From the cell containing the given text, extract its center point as (x, y) coordinate. 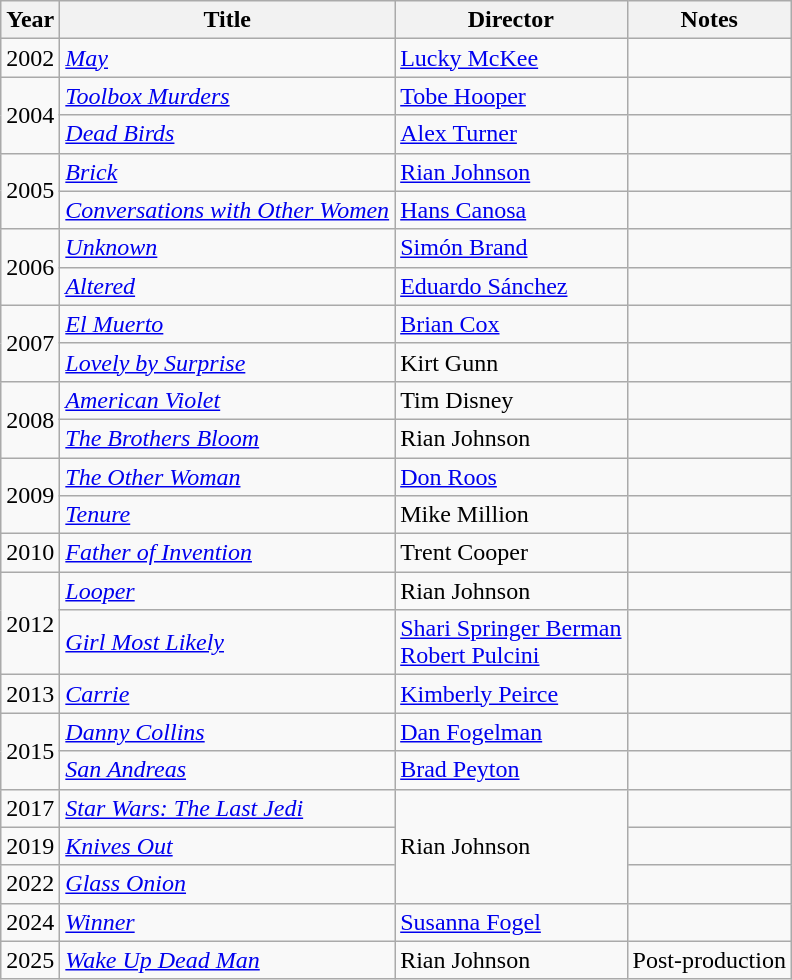
Tim Disney (511, 400)
Dead Birds (228, 134)
Tobe Hooper (511, 96)
2002 (30, 58)
Dan Fogelman (511, 732)
San Andreas (228, 770)
2013 (30, 694)
Danny Collins (228, 732)
2025 (30, 960)
Brian Cox (511, 324)
Director (511, 20)
2009 (30, 496)
Knives Out (228, 846)
Eduardo Sánchez (511, 286)
2022 (30, 884)
2024 (30, 922)
2019 (30, 846)
2006 (30, 267)
Toolbox Murders (228, 96)
2007 (30, 343)
2017 (30, 808)
Star Wars: The Last Jedi (228, 808)
May (228, 58)
Winner (228, 922)
2010 (30, 553)
2004 (30, 115)
Mike Million (511, 515)
El Muerto (228, 324)
Tenure (228, 515)
2005 (30, 191)
Brad Peyton (511, 770)
Conversations with Other Women (228, 210)
2008 (30, 419)
2012 (30, 624)
Lucky McKee (511, 58)
Glass Onion (228, 884)
Hans Canosa (511, 210)
Shari Springer BermanRobert Pulcini (511, 642)
Wake Up Dead Man (228, 960)
Carrie (228, 694)
Unknown (228, 248)
Altered (228, 286)
Simón Brand (511, 248)
Alex Turner (511, 134)
Year (30, 20)
Girl Most Likely (228, 642)
Kirt Gunn (511, 362)
American Violet (228, 400)
2015 (30, 751)
Brick (228, 172)
Notes (709, 20)
Father of Invention (228, 553)
Kimberly Peirce (511, 694)
Susanna Fogel (511, 922)
The Other Woman (228, 477)
Trent Cooper (511, 553)
Looper (228, 591)
Lovely by Surprise (228, 362)
Title (228, 20)
The Brothers Bloom (228, 438)
Don Roos (511, 477)
Post-production (709, 960)
